Extract the (X, Y) coordinate from the center of the cell holding the provided text.  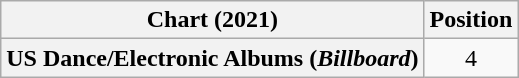
US Dance/Electronic Albums (Billboard) (212, 58)
Position (471, 20)
Chart (2021) (212, 20)
4 (471, 58)
